Return [x, y] of the center of cell containing provided text 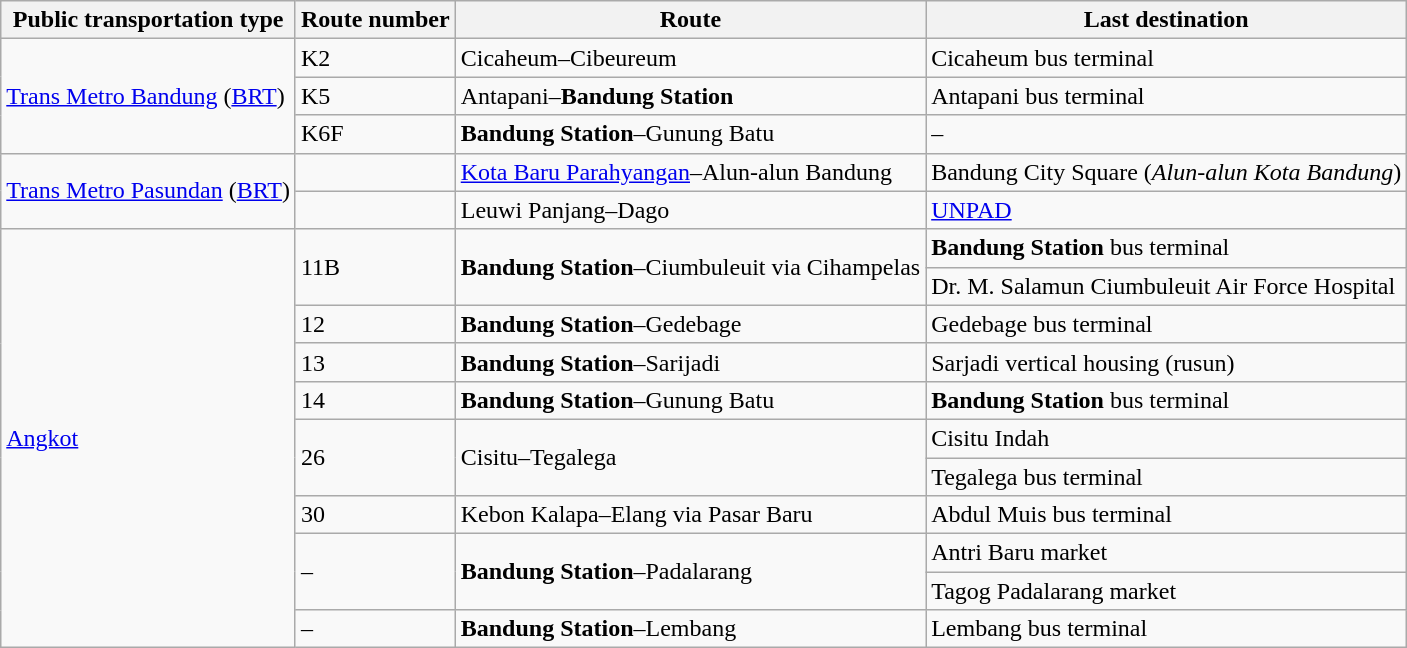
Bandung Station–Ciumbuleuit via Cihampelas [690, 267]
Bandung Station–Sarijadi [690, 362]
Cisitu Indah [1166, 438]
Last destination [1166, 20]
Kebon Kalapa–Elang via Pasar Baru [690, 515]
Route number [375, 20]
Sarjadi vertical housing (rusun) [1166, 362]
K2 [375, 58]
Dr. M. Salamun Ciumbuleuit Air Force Hospital [1166, 286]
Lembang bus terminal [1166, 629]
Angkot [148, 438]
Gedebage bus terminal [1166, 324]
26 [375, 457]
13 [375, 362]
Route [690, 20]
Cicaheum–Cibeureum [690, 58]
11B [375, 267]
Antapani bus terminal [1166, 96]
Kota Baru Parahyangan–Alun-alun Bandung [690, 172]
Antri Baru market [1166, 553]
12 [375, 324]
Public transportation type [148, 20]
Abdul Muis bus terminal [1166, 515]
Tagog Padalarang market [1166, 591]
14 [375, 400]
K5 [375, 96]
Bandung Station–Lembang [690, 629]
Bandung Station–Padalarang [690, 572]
Antapani–Bandung Station [690, 96]
Tegalega bus terminal [1166, 477]
30 [375, 515]
Cisitu–Tegalega [690, 457]
Bandung City Square (Alun-alun Kota Bandung) [1166, 172]
Trans Metro Pasundan (BRT) [148, 191]
Bandung Station–Gedebage [690, 324]
Leuwi Panjang–Dago [690, 210]
K6F [375, 134]
Cicaheum bus terminal [1166, 58]
UNPAD [1166, 210]
Trans Metro Bandung (BRT) [148, 96]
